Locate the cell with the specified text and output its [x, y] center coordinate. 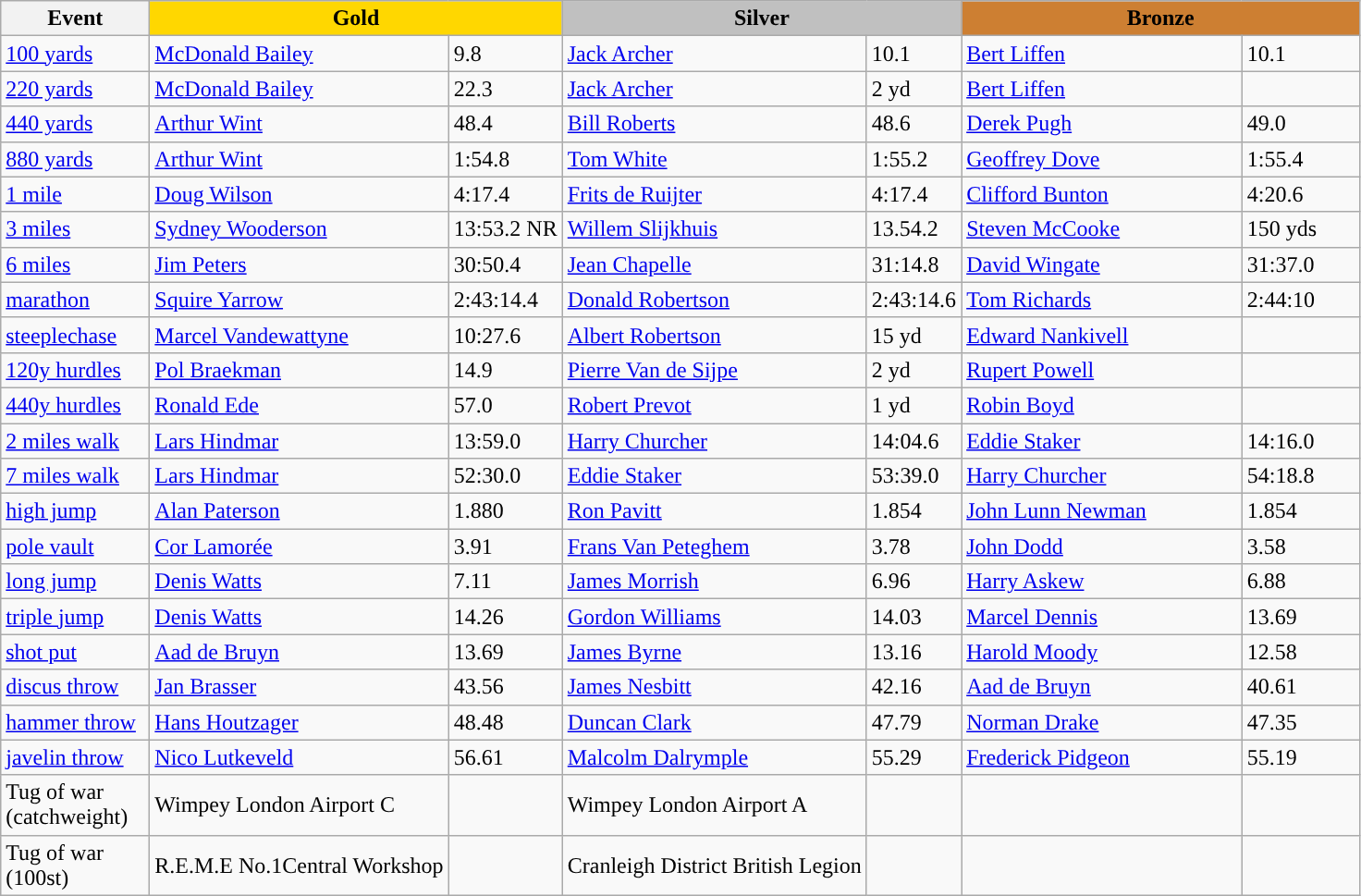
6 miles [76, 264]
Squire Yarrow [300, 300]
Ron Pavitt [714, 511]
2:43:14.4 [505, 300]
discus throw [76, 687]
120y hurdles [76, 370]
Pierre Van de Sijpe [714, 370]
Wimpey London Airport C [300, 804]
Albert Robertson [714, 335]
Willem Slijkhuis [714, 229]
John Dodd [1102, 546]
Frits de Ruijter [714, 194]
marathon [76, 300]
3 miles [76, 229]
9.8 [505, 54]
James Morrish [714, 582]
22.3 [505, 89]
54:18.8 [1301, 476]
55.29 [913, 757]
Tug of war (catchweight) [76, 804]
Harry Askew [1102, 582]
Jean Chapelle [714, 264]
47.79 [913, 722]
48.4 [505, 124]
Edward Nankivell [1102, 335]
2 miles walk [76, 441]
Bill Roberts [714, 124]
31:14.8 [913, 264]
150 yds [1301, 229]
14:04.6 [913, 441]
4:20.6 [1301, 194]
47.35 [1301, 722]
3.58 [1301, 546]
3.91 [505, 546]
48.6 [913, 124]
Gordon Williams [714, 617]
880 yards [76, 159]
Sydney Wooderson [300, 229]
57.0 [505, 405]
Frans Van Peteghem [714, 546]
49.0 [1301, 124]
Jan Brasser [300, 687]
440 yards [76, 124]
Frederick Pidgeon [1102, 757]
hammer throw [76, 722]
53:39.0 [913, 476]
7.11 [505, 582]
Hans Houtzager [300, 722]
3.78 [913, 546]
40.61 [1301, 687]
James Byrne [714, 652]
13:53.2 NR [505, 229]
Rupert Powell [1102, 370]
Geoffrey Dove [1102, 159]
Tom Richards [1102, 300]
13.54.2 [913, 229]
48.48 [505, 722]
2:43:14.6 [913, 300]
Nico Lutkeveld [300, 757]
Steven McCooke [1102, 229]
2:44:10 [1301, 300]
Ronald Ede [300, 405]
shot put [76, 652]
Doug Wilson [300, 194]
7 miles walk [76, 476]
55.19 [1301, 757]
15 yd [913, 335]
long jump [76, 582]
31:37.0 [1301, 264]
Wimpey London Airport A [714, 804]
Silver [762, 18]
David Wingate [1102, 264]
1 mile [76, 194]
43.56 [505, 687]
1:55.4 [1301, 159]
Cranleigh District British Legion [714, 865]
Robin Boyd [1102, 405]
pole vault [76, 546]
56.61 [505, 757]
6.96 [913, 582]
steeplechase [76, 335]
42.16 [913, 687]
Tom White [714, 159]
100 yards [76, 54]
Malcolm Dalrymple [714, 757]
high jump [76, 511]
Derek Pugh [1102, 124]
13.16 [913, 652]
Jim Peters [300, 264]
1 yd [913, 405]
14.9 [505, 370]
Tug of war (100st) [76, 865]
14.26 [505, 617]
Alan Paterson [300, 511]
440y hurdles [76, 405]
Gold [356, 18]
James Nesbitt [714, 687]
52:30.0 [505, 476]
220 yards [76, 89]
14.03 [913, 617]
Donald Robertson [714, 300]
Marcel Vandewattyne [300, 335]
Pol Braekman [300, 370]
Cor Lamorée [300, 546]
John Lunn Newman [1102, 511]
12.58 [1301, 652]
6.88 [1301, 582]
Robert Prevot [714, 405]
R.E.M.E No.1Central Workshop [300, 865]
14:16.0 [1301, 441]
Marcel Dennis [1102, 617]
30:50.4 [505, 264]
13:59.0 [505, 441]
1.880 [505, 511]
Bronze [1161, 18]
Clifford Bunton [1102, 194]
javelin throw [76, 757]
1:55.2 [913, 159]
1:54.8 [505, 159]
Harold Moody [1102, 652]
Norman Drake [1102, 722]
10:27.6 [505, 335]
Duncan Clark [714, 722]
triple jump [76, 617]
Event [76, 18]
